Search for the cell housing the specified text and yield its (X, Y) center coordinate. 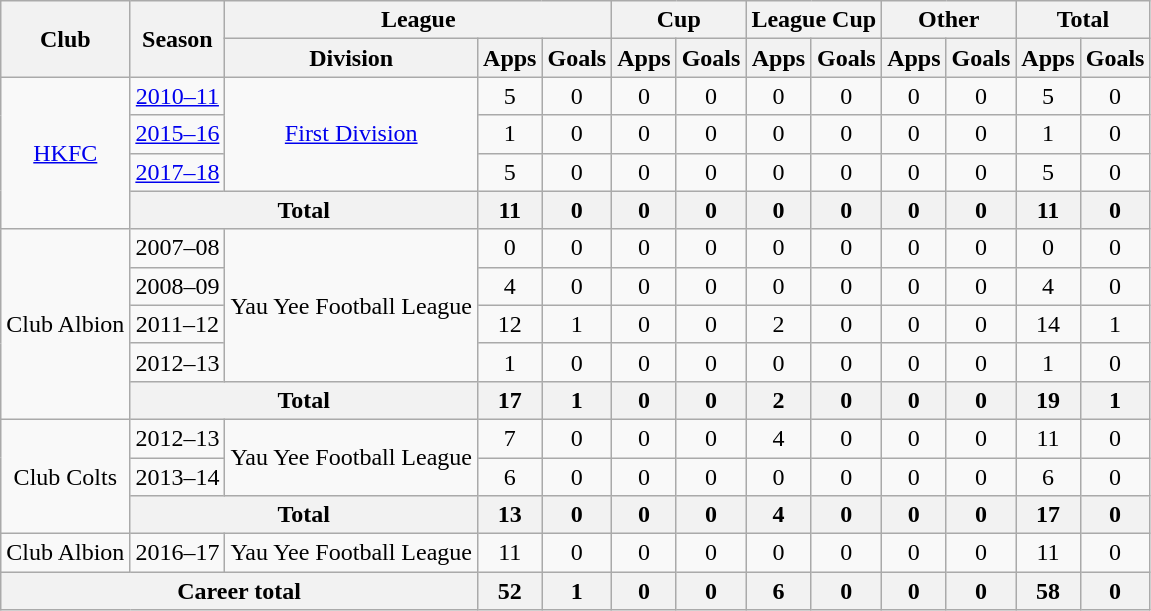
League (418, 20)
Club Colts (66, 476)
Cup (679, 20)
2011–12 (178, 324)
19 (1048, 400)
2007–08 (178, 248)
Division (352, 58)
Other (949, 20)
Club (66, 39)
2017–18 (178, 172)
First Division (352, 134)
14 (1048, 324)
HKFC (66, 153)
2013–14 (178, 477)
Career total (240, 591)
52 (510, 591)
Season (178, 39)
58 (1048, 591)
7 (510, 438)
2010–11 (178, 96)
2016–17 (178, 553)
13 (510, 515)
12 (510, 324)
2008–09 (178, 286)
2015–16 (178, 134)
League Cup (814, 20)
